Identify which cell holds the provided text, then report its [x, y] central coordinate. 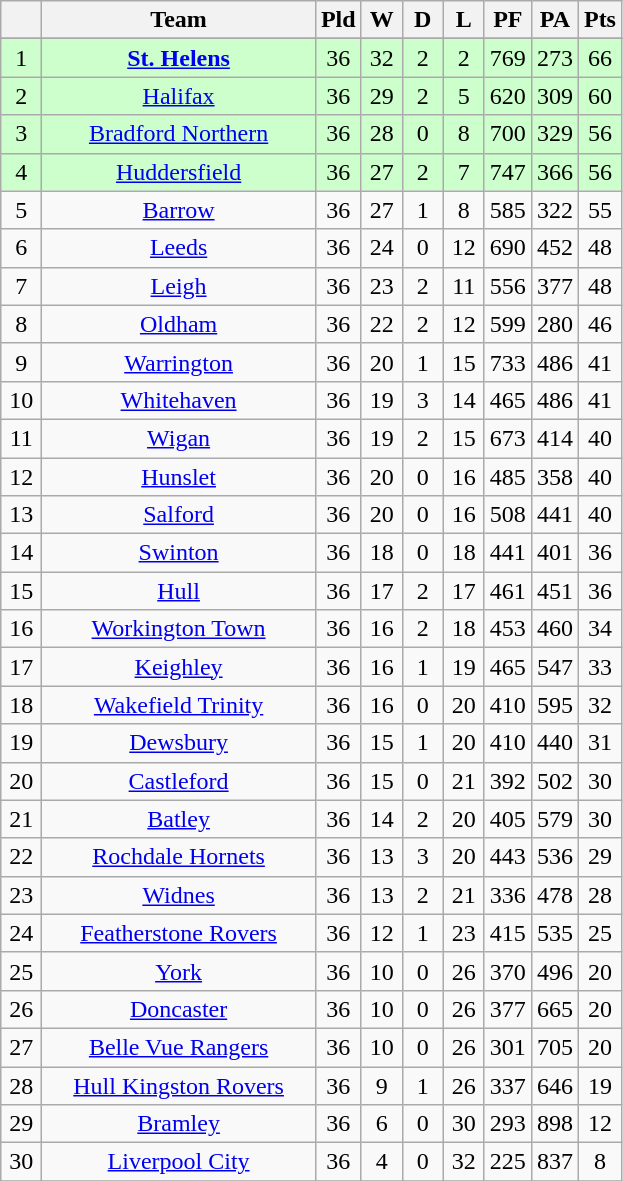
PF [508, 20]
535 [554, 933]
PA [554, 20]
485 [508, 477]
Rochdale Hornets [179, 857]
579 [554, 819]
414 [554, 438]
595 [554, 705]
Batley [179, 819]
Barrow [179, 210]
301 [508, 1047]
31 [600, 743]
452 [554, 248]
496 [554, 971]
536 [554, 857]
461 [508, 591]
York [179, 971]
St. Helens [179, 58]
898 [554, 1124]
Whitehaven [179, 400]
L [464, 20]
460 [554, 629]
273 [554, 58]
280 [554, 324]
366 [554, 172]
Hull [179, 591]
547 [554, 667]
358 [554, 477]
508 [508, 515]
Wakefield Trinity [179, 705]
Keighley [179, 667]
Featherstone Rovers [179, 933]
309 [554, 96]
837 [554, 1162]
322 [554, 210]
451 [554, 591]
55 [600, 210]
Wigan [179, 438]
440 [554, 743]
599 [508, 324]
Oldham [179, 324]
Bramley [179, 1124]
Hunslet [179, 477]
Leigh [179, 286]
690 [508, 248]
370 [508, 971]
Pts [600, 20]
700 [508, 134]
Bradford Northern [179, 134]
336 [508, 895]
478 [554, 895]
Liverpool City [179, 1162]
453 [508, 629]
401 [554, 553]
D [422, 20]
Doncaster [179, 1009]
443 [508, 857]
Salford [179, 515]
415 [508, 933]
Hull Kingston Rovers [179, 1085]
W [382, 20]
585 [508, 210]
392 [508, 781]
Workington Town [179, 629]
405 [508, 819]
Widnes [179, 895]
673 [508, 438]
Leeds [179, 248]
60 [600, 96]
502 [554, 781]
Belle Vue Rangers [179, 1047]
747 [508, 172]
66 [600, 58]
646 [554, 1085]
Castleford [179, 781]
Warrington [179, 362]
Halifax [179, 96]
Huddersfield [179, 172]
733 [508, 362]
329 [554, 134]
Pld [338, 20]
665 [554, 1009]
33 [600, 667]
337 [508, 1085]
620 [508, 96]
769 [508, 58]
556 [508, 286]
Dewsbury [179, 743]
293 [508, 1124]
Swinton [179, 553]
705 [554, 1047]
225 [508, 1162]
Team [179, 20]
34 [600, 629]
46 [600, 324]
